Capture the cell that displays the provided text and extract its (X, Y) central coordinate. 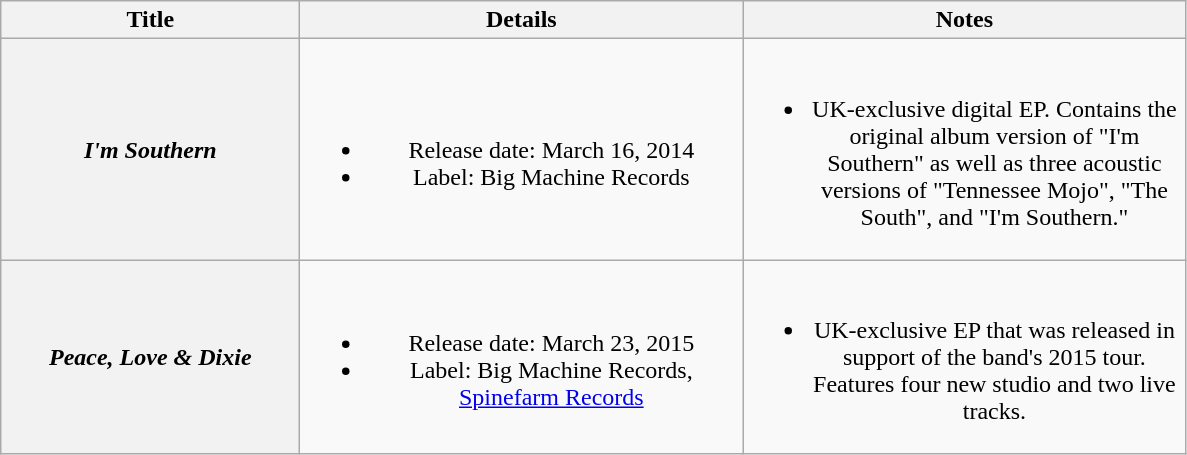
I'm Southern (150, 150)
Release date: March 23, 2015Label: Big Machine Records, Spinefarm Records (522, 357)
UK-exclusive EP that was released in support of the band's 2015 tour. Features four new studio and two live tracks. (964, 357)
Details (522, 20)
Peace, Love & Dixie (150, 357)
Notes (964, 20)
Title (150, 20)
Release date: March 16, 2014Label: Big Machine Records (522, 150)
